Determine the [x, y] coordinate at the center of the cell enclosing the given text.  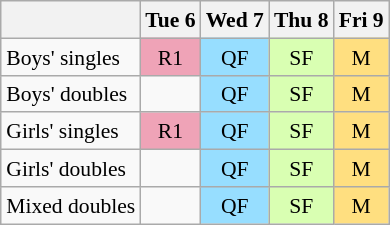
Girls' singles [70, 130]
Fri 9 [362, 20]
Wed 7 [235, 20]
Thu 8 [302, 20]
Boys' singles [70, 56]
Boys' doubles [70, 94]
Tue 6 [170, 20]
Mixed doubles [70, 204]
Girls' doubles [70, 168]
